Search for the cell housing the specified text and yield its (x, y) center coordinate. 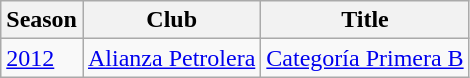
2012 (42, 58)
Categoría Primera B (365, 58)
Club (171, 20)
Title (365, 20)
Alianza Petrolera (171, 58)
Season (42, 20)
